Identify which cell holds the provided text, then report its [x, y] central coordinate. 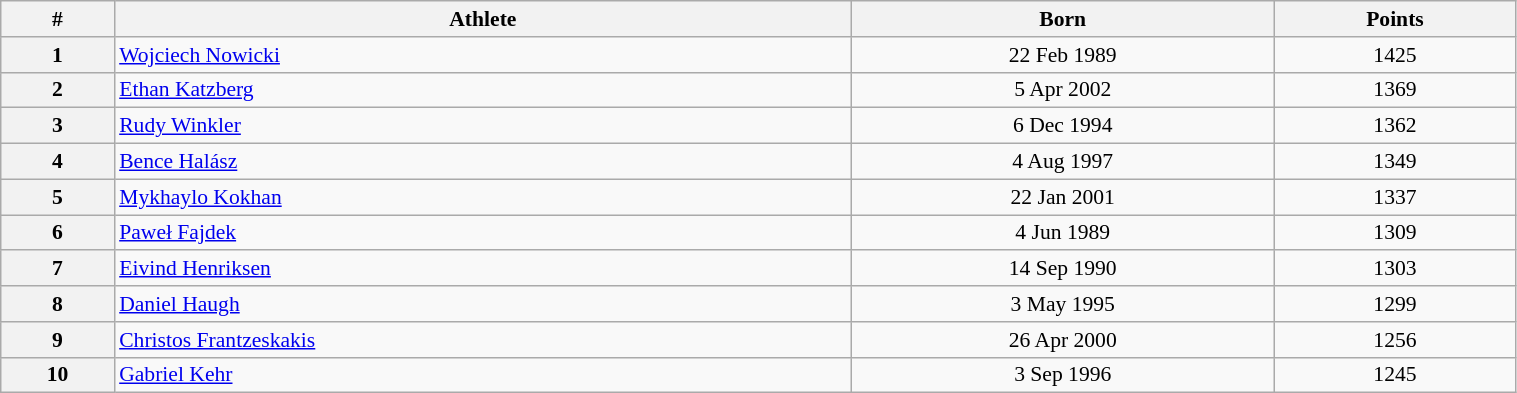
5 [58, 197]
Daniel Haugh [482, 304]
9 [58, 340]
1299 [1395, 304]
22 Feb 1989 [1063, 55]
3 [58, 126]
Mykhaylo Kokhan [482, 197]
1245 [1395, 375]
4 Jun 1989 [1063, 233]
4 [58, 162]
22 Jan 2001 [1063, 197]
Born [1063, 19]
6 Dec 1994 [1063, 126]
Athlete [482, 19]
14 Sep 1990 [1063, 269]
10 [58, 375]
Gabriel Kehr [482, 375]
1309 [1395, 233]
8 [58, 304]
Christos Frantzeskakis [482, 340]
3 May 1995 [1063, 304]
1 [58, 55]
3 Sep 1996 [1063, 375]
1349 [1395, 162]
# [58, 19]
Wojciech Nowicki [482, 55]
6 [58, 233]
5 Apr 2002 [1063, 90]
Rudy Winkler [482, 126]
Eivind Henriksen [482, 269]
1362 [1395, 126]
7 [58, 269]
4 Aug 1997 [1063, 162]
2 [58, 90]
1303 [1395, 269]
Bence Halász [482, 162]
Paweł Fajdek [482, 233]
1256 [1395, 340]
Ethan Katzberg [482, 90]
26 Apr 2000 [1063, 340]
1337 [1395, 197]
Points [1395, 19]
1425 [1395, 55]
1369 [1395, 90]
